For the text-containing cell, return its midpoint in (x, y) coordinate format. 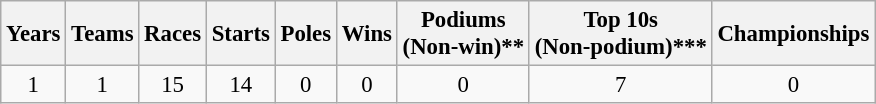
Wins (366, 34)
14 (240, 85)
15 (173, 85)
Podiums(Non-win)** (463, 34)
Races (173, 34)
7 (620, 85)
Poles (306, 34)
Teams (102, 34)
Years (34, 34)
Starts (240, 34)
Championships (794, 34)
Top 10s(Non-podium)*** (620, 34)
